Pinpoint the cell where the given text exists, returning its [X, Y] midpoint coordinate. 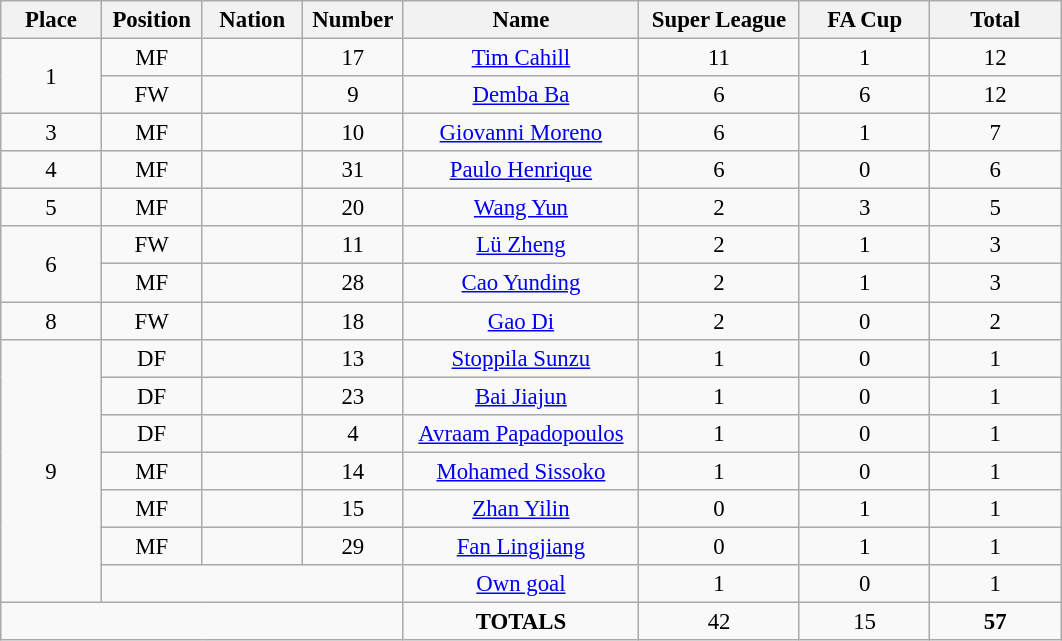
Gao Di [521, 321]
Cao Yunding [521, 283]
13 [354, 358]
Nation [252, 20]
57 [996, 621]
Mohamed Sissoko [521, 471]
FA Cup [864, 20]
Stoppila Sunzu [521, 358]
17 [354, 58]
20 [354, 208]
Name [521, 20]
Place [52, 20]
42 [720, 621]
Tim Cahill [521, 58]
Giovanni Moreno [521, 133]
Total [996, 20]
Position [152, 20]
Zhan Yilin [521, 509]
28 [354, 283]
7 [996, 133]
Super League [720, 20]
Number [354, 20]
Fan Lingjiang [521, 546]
23 [354, 396]
29 [354, 546]
10 [354, 133]
14 [354, 471]
Demba Ba [521, 95]
Own goal [521, 584]
Avraam Papadopoulos [521, 433]
Wang Yun [521, 208]
TOTALS [521, 621]
Lü Zheng [521, 245]
18 [354, 321]
8 [52, 321]
Paulo Henrique [521, 170]
31 [354, 170]
Bai Jiajun [521, 396]
